Pinpoint the cell where the given text exists, returning its [x, y] midpoint coordinate. 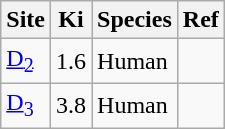
1.6 [70, 61]
Ki [70, 20]
Site [26, 20]
Species [135, 20]
D2 [26, 61]
D3 [26, 105]
3.8 [70, 105]
Ref [200, 20]
